Return (x, y) of the center of cell containing provided text 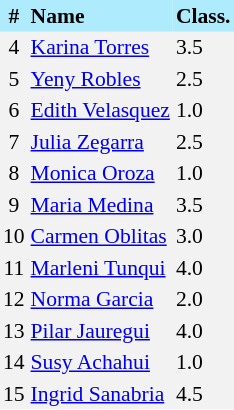
3.0 (204, 236)
5 (14, 79)
7 (14, 142)
9 (14, 205)
Julia Zegarra (100, 142)
4.5 (204, 394)
15 (14, 394)
Edith Velasquez (100, 110)
13 (14, 331)
Maria Medina (100, 205)
Name (100, 16)
Ingrid Sanabria (100, 394)
2.0 (204, 300)
Class. (204, 16)
4 (14, 48)
8 (14, 174)
Marleni Tunqui (100, 268)
Susy Achahui (100, 362)
Pilar Jauregui (100, 331)
Yeny Robles (100, 79)
10 (14, 236)
Carmen Oblitas (100, 236)
11 (14, 268)
Monica Oroza (100, 174)
Karina Torres (100, 48)
Norma Garcia (100, 300)
12 (14, 300)
6 (14, 110)
14 (14, 362)
# (14, 16)
